Return (X, Y) of the center of cell containing provided text 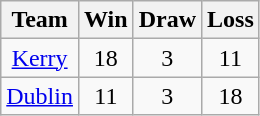
Team (40, 20)
Loss (231, 20)
Dublin (40, 96)
Draw (167, 20)
Kerry (40, 58)
Win (106, 20)
